Return the (X, Y) coordinate for the center point of the cell that contains the specified text.  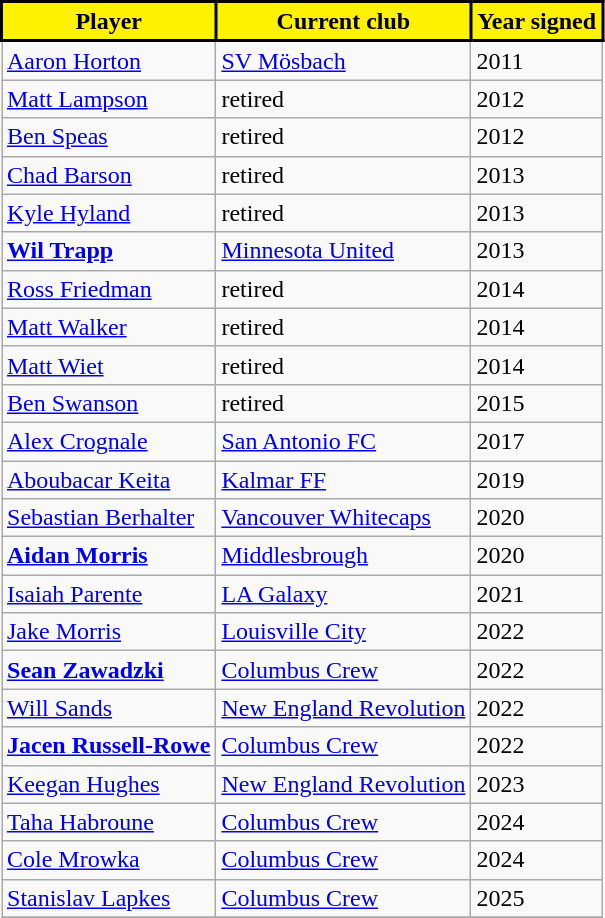
LA Galaxy (344, 594)
Middlesbrough (344, 556)
Matt Walker (109, 327)
SV Mösbach (344, 60)
Aaron Horton (109, 60)
Louisville City (344, 632)
Jake Morris (109, 632)
2017 (536, 441)
2015 (536, 403)
Sebastian Berhalter (109, 518)
Current club (344, 22)
Player (109, 22)
Matt Wiet (109, 365)
Jacen Russell-Rowe (109, 746)
Vancouver Whitecaps (344, 518)
Keegan Hughes (109, 784)
Isaiah Parente (109, 594)
2025 (536, 898)
Chad Barson (109, 175)
2019 (536, 479)
Taha Habroune (109, 822)
Aidan Morris (109, 556)
Kalmar FF (344, 479)
2011 (536, 60)
Aboubacar Keita (109, 479)
Cole Mrowka (109, 860)
Sean Zawadzki (109, 670)
Ben Swanson (109, 403)
Ben Speas (109, 137)
2023 (536, 784)
Stanislav Lapkes (109, 898)
Ross Friedman (109, 289)
Alex Crognale (109, 441)
Year signed (536, 22)
Kyle Hyland (109, 213)
Wil Trapp (109, 251)
2021 (536, 594)
San Antonio FC (344, 441)
Minnesota United (344, 251)
Matt Lampson (109, 99)
Will Sands (109, 708)
